Locate the cell with the specified text and output its (x, y) center coordinate. 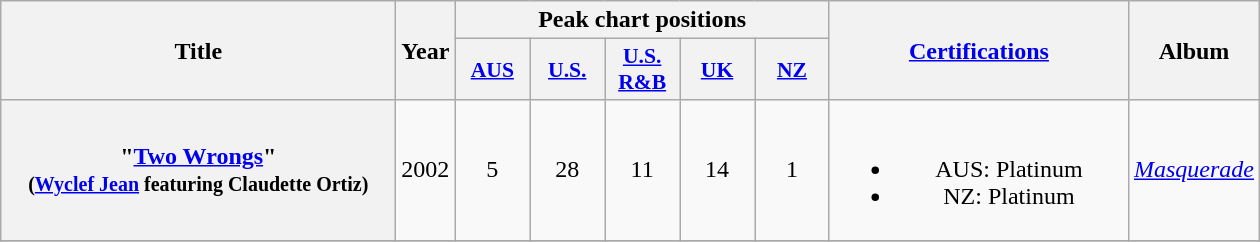
"Two Wrongs" (Wyclef Jean featuring Claudette Ortiz) (198, 170)
Album (1194, 50)
U.S. R&B (642, 70)
NZ (792, 70)
U.S. (568, 70)
11 (642, 170)
UK (718, 70)
Certifications (978, 50)
1 (792, 170)
Masquerade (1194, 170)
14 (718, 170)
28 (568, 170)
5 (492, 170)
AUS: PlatinumNZ: Platinum (978, 170)
Title (198, 50)
Peak chart positions (642, 20)
Year (426, 50)
2002 (426, 170)
AUS (492, 70)
